Detect which cell encompasses the target text, then output its (X, Y) center coordinate. 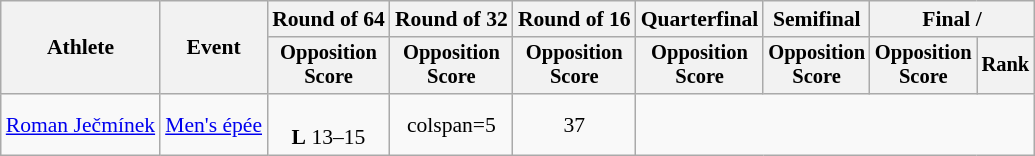
Semifinal (816, 19)
Event (214, 48)
Roman Ječmínek (80, 124)
Round of 64 (328, 19)
Round of 16 (574, 19)
Round of 32 (452, 19)
37 (574, 124)
Rank (1006, 66)
Men's épée (214, 124)
Quarterfinal (700, 19)
L 13–15 (328, 124)
Athlete (80, 48)
Final / (952, 19)
colspan=5 (452, 124)
